Extract the [x, y] coordinate from the center of the cell holding the provided text.  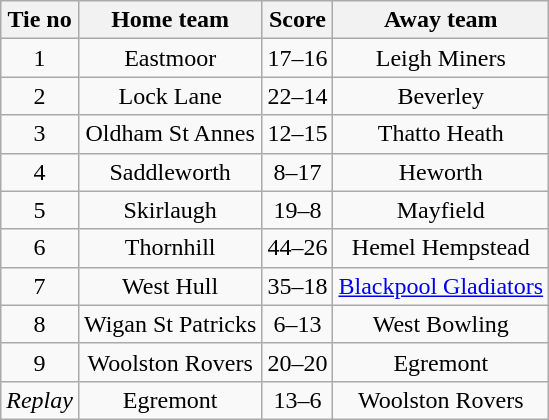
5 [40, 210]
Home team [170, 20]
Replay [40, 400]
19–8 [298, 210]
Thatto Heath [441, 134]
West Hull [170, 286]
6 [40, 248]
3 [40, 134]
1 [40, 58]
2 [40, 96]
Heworth [441, 172]
Blackpool Gladiators [441, 286]
22–14 [298, 96]
9 [40, 362]
Score [298, 20]
Skirlaugh [170, 210]
8 [40, 324]
35–18 [298, 286]
8–17 [298, 172]
20–20 [298, 362]
Wigan St Patricks [170, 324]
13–6 [298, 400]
6–13 [298, 324]
44–26 [298, 248]
Tie no [40, 20]
Saddleworth [170, 172]
4 [40, 172]
7 [40, 286]
Lock Lane [170, 96]
Thornhill [170, 248]
Mayfield [441, 210]
17–16 [298, 58]
Beverley [441, 96]
Eastmoor [170, 58]
Away team [441, 20]
Hemel Hempstead [441, 248]
Leigh Miners [441, 58]
West Bowling [441, 324]
Oldham St Annes [170, 134]
12–15 [298, 134]
